Capture the cell that displays the provided text and extract its (x, y) central coordinate. 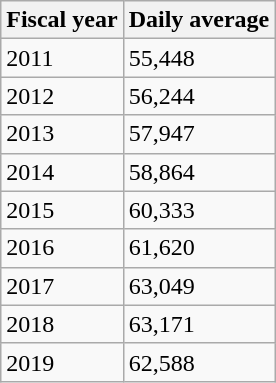
2019 (62, 362)
63,049 (199, 286)
Daily average (199, 20)
2015 (62, 210)
2012 (62, 96)
57,947 (199, 134)
2014 (62, 172)
55,448 (199, 58)
2018 (62, 324)
Fiscal year (62, 20)
63,171 (199, 324)
2017 (62, 286)
58,864 (199, 172)
60,333 (199, 210)
2013 (62, 134)
61,620 (199, 248)
2016 (62, 248)
56,244 (199, 96)
62,588 (199, 362)
2011 (62, 58)
